Determine the [X, Y] coordinate at the center of the cell enclosing the given text.  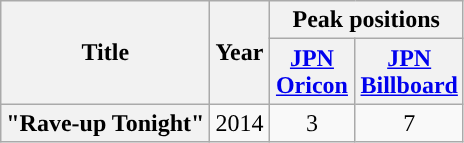
2014 [240, 123]
JPNBillboard [409, 72]
Title [106, 52]
Year [240, 52]
3 [312, 123]
"Rave-up Tonight" [106, 123]
7 [409, 123]
JPNOricon [312, 72]
Peak positions [366, 20]
